Detect which cell encompasses the target text, then output its [x, y] center coordinate. 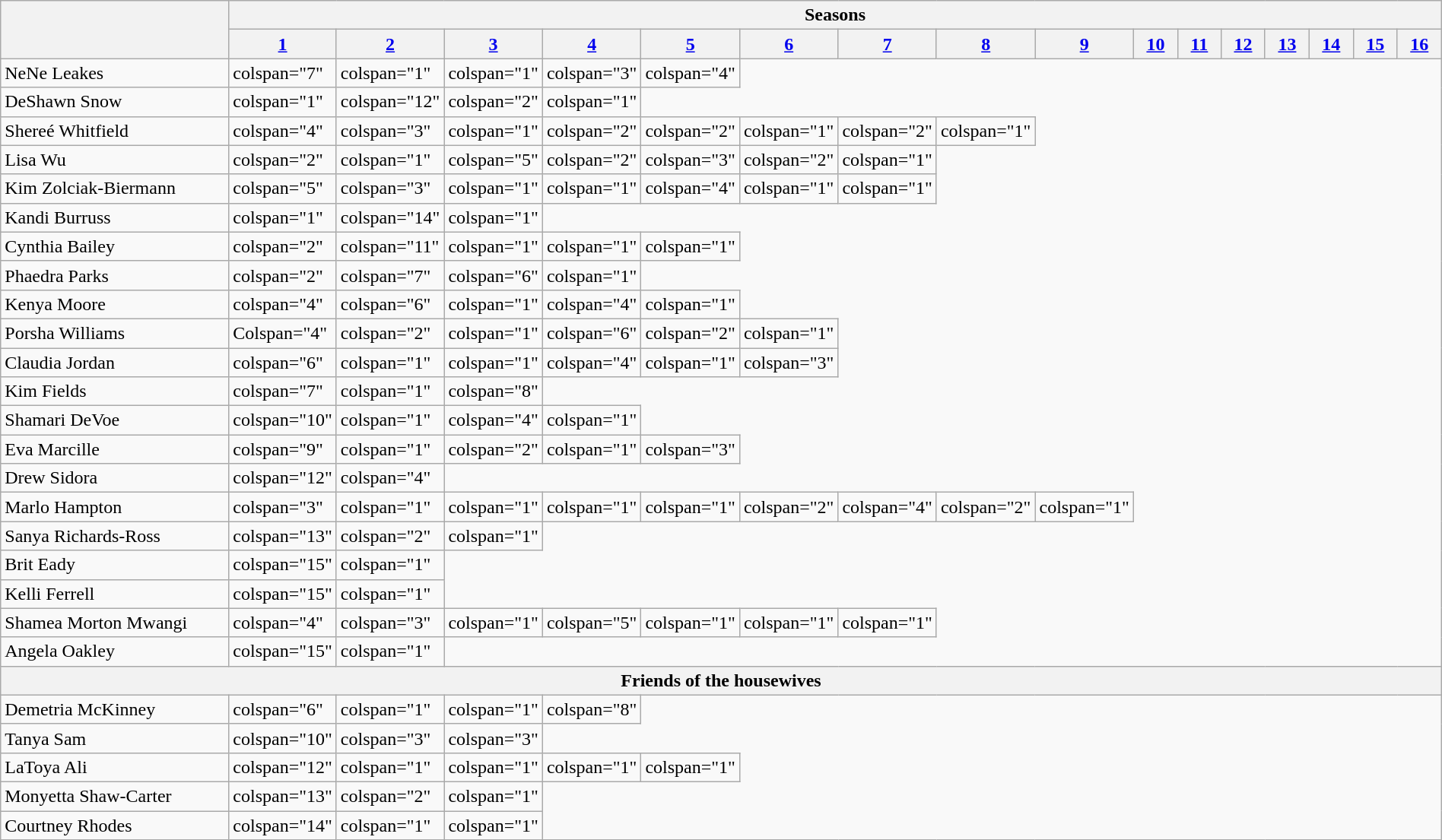
12 [1243, 44]
Angela Oakley [115, 651]
Friends of the housewives [721, 680]
11 [1199, 44]
Colspan="4" [283, 333]
Kelli Ferrell [115, 594]
9 [1085, 44]
8 [986, 44]
Porsha Williams [115, 333]
colspan="9" [283, 449]
Eva Marcille [115, 449]
Monyetta Shaw-Carter [115, 796]
13 [1287, 44]
3 [494, 44]
Seasons [835, 15]
Tanya Sam [115, 738]
5 [691, 44]
LaToya Ali [115, 767]
Demetria McKinney [115, 709]
Kandi Burruss [115, 217]
Marlo Hampton [115, 507]
Claudia Jordan [115, 363]
16 [1419, 44]
Cynthia Bailey [115, 246]
NeNe Leakes [115, 73]
DeShawn Snow [115, 102]
6 [789, 44]
7 [888, 44]
Drew Sidora [115, 478]
Kim Fields [115, 391]
Kenya Moore [115, 304]
Lisa Wu [115, 160]
10 [1155, 44]
Phaedra Parks [115, 275]
15 [1375, 44]
14 [1331, 44]
Shamari DeVoe [115, 420]
Shereé Whitfield [115, 131]
1 [283, 44]
Shamea Morton Mwangi [115, 623]
Brit Eady [115, 565]
2 [390, 44]
Kim Zolciak-Biermann [115, 189]
colspan="11" [390, 246]
4 [592, 44]
Courtney Rhodes [115, 825]
Sanya Richards-Ross [115, 536]
